Search for the cell housing the specified text and yield its [X, Y] center coordinate. 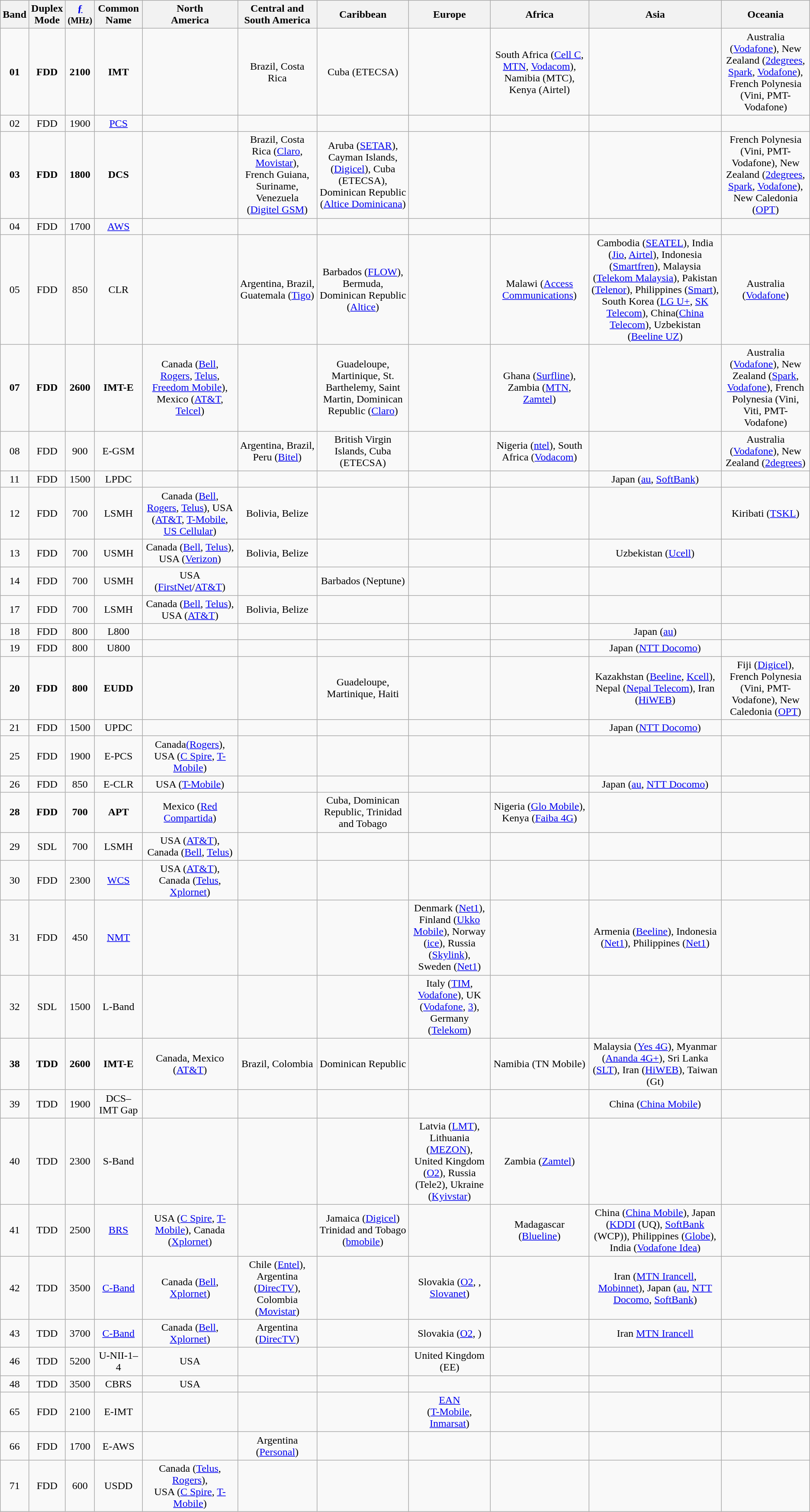
EUDD [119, 688]
21 [15, 728]
07 [15, 388]
25 [15, 756]
Guadeloupe, Martinique, Haiti [363, 688]
AWS [119, 226]
Canada (Bell, Rogers, Telus), USA (AT&T, T-Mobile, US Cellular) [190, 513]
Argentina (DirecTV) [277, 1334]
USA (FirstNet/AT&T) [190, 581]
PCS [119, 123]
28 [15, 812]
Canada(Rogers),USA (C Spire, T-Mobile) [190, 756]
U-NII-1–4 [119, 1361]
Brazil, Costa Rica (Claro, Movistar), French Guiana, Suriname, Venezuela (Digitel GSM) [277, 175]
38 [15, 1064]
Mexico (Red Compartida) [190, 812]
LPDC [119, 479]
Canada (Bell, Telus), USA (AT&T) [190, 609]
12 [15, 513]
Caribbean [363, 15]
48 [15, 1384]
Central and South America [277, 15]
39 [15, 1103]
Italy (TIM, Vodafone), UK (Vodafone, 3), Germany (Telekom) [450, 1007]
Jamaica (Digicel)Trinidad and Tobago (bmobile) [363, 1230]
USA (C Spire, T-Mobile), Canada (Xplornet) [190, 1230]
E-PCS [119, 756]
DCS [119, 175]
DuplexMode [47, 15]
18 [15, 632]
01 [15, 72]
Malawi (Access Communications) [540, 290]
14 [15, 581]
Canada, Mexico (AT&T) [190, 1064]
02 [15, 123]
Band [15, 15]
Africa [540, 15]
Guadeloupe, Martinique, St. Barthelemy, Saint Martin, Dominican Republic (Claro) [363, 388]
43 [15, 1334]
600 [80, 1486]
Japan (au, SoftBank) [655, 479]
IMT [119, 72]
USDD [119, 1486]
Japan (au, NTT Docomo) [655, 784]
S-Band [119, 1161]
08 [15, 451]
U800 [119, 648]
Dominican Republic [363, 1064]
Kiribati (TSKL) [765, 513]
2500 [80, 1230]
40 [15, 1161]
13 [15, 553]
ƒ(MHz) [80, 15]
South Africa (Cell C, MTN, Vodacom), Namibia (MTC), Kenya (Airtel) [540, 72]
Armenia (Beeline), Indonesia (Net1), Philippines (Net1) [655, 937]
30 [15, 880]
DCS–IMT Gap [119, 1103]
Latvia (LMT), Lithuania (MEZON), United Kingdom (O2), Russia (Tele2), Ukraine (Kyivstar) [450, 1161]
Japan (au) [655, 632]
26 [15, 784]
Nigeria (ntel), South Africa (Vodacom) [540, 451]
Iran MTN Irancell [655, 1334]
Iran (MTN Irancell, Mobinnet), Japan (au, NTT Docomo, SoftBank) [655, 1287]
Slovakia (O2, , Slovanet) [450, 1287]
Australia (Vodafone) [765, 290]
United Kingdom (EE) [450, 1361]
Argentina, Brazil, Guatemala (Tigo) [277, 290]
APT [119, 812]
Canada (Telus, Rogers), USA (C Spire, T-Mobile) [190, 1486]
WCS [119, 880]
17 [15, 609]
Slovakia (O2, ) [450, 1334]
Zambia (Zamtel) [540, 1161]
Australia (Vodafone), New Zealand (2degrees, Spark, Vodafone), French Polynesia (Vini, PMT-Vodafone) [765, 72]
66 [15, 1446]
Australia (Vodafone), New Zealand (2degrees) [765, 451]
Asia [655, 15]
USA (T-Mobile) [190, 784]
E-GSM [119, 451]
BRS [119, 1230]
British Virgin Islands, Cuba (ETECSA) [363, 451]
65 [15, 1412]
Australia (Vodafone), New Zealand (Spark, Vodafone), French Polynesia (Vini, Viti, PMT-Vodafone) [765, 388]
USA (AT&T), Canada (Telus, Xplornet) [190, 880]
Argentina, Brazil, Peru (Bitel) [277, 451]
Brazil, Colombia [277, 1064]
Denmark (Net1), Finland (Ukko Mobile), Norway (ice), Russia (Skylink), Sweden (Net1) [450, 937]
41 [15, 1230]
Namibia (TN Mobile) [540, 1064]
31 [15, 937]
29 [15, 846]
Cuba (ETECSA) [363, 72]
Ghana (Surfline), Zambia (MTN, Zamtel) [540, 388]
Oceania [765, 15]
E-AWS [119, 1446]
46 [15, 1361]
Cuba, Dominican Republic, Trinidad and Tobago [363, 812]
USA (AT&T), Canada (Bell, Telus) [190, 846]
450 [80, 937]
China (China Mobile), Japan (KDDI (UQ), SoftBank (WCP)), Philippines (Globe), India (Vodafone Idea) [655, 1230]
Malaysia (Yes 4G), Myanmar (Ananda 4G+), Sri Lanka (SLT), Iran (HiWEB), Taiwan (Gt) [655, 1064]
Chile (Entel), Argentina (DirecTV), Colombia (Movistar) [277, 1287]
EAN(T-Mobile, Inmarsat) [450, 1412]
Kazakhstan (Beeline, Kcell), Nepal (Nepal Telecom), Iran (HiWEB) [655, 688]
Brazil, Costa Rica [277, 72]
5200 [80, 1361]
19 [15, 648]
11 [15, 479]
E-IMT [119, 1412]
Madagascar (Blueline) [540, 1230]
900 [80, 451]
32 [15, 1007]
Barbados (Neptune) [363, 581]
China (China Mobile) [655, 1103]
04 [15, 226]
71 [15, 1486]
E-CLR [119, 784]
CLR [119, 290]
Europe [450, 15]
Canada (Bell, Rogers, Telus, Freedom Mobile), Mexico (AT&T, Telcel) [190, 388]
Argentina (Personal) [277, 1446]
CBRS [119, 1384]
Aruba (SETAR), Cayman Islands, (Digicel), Cuba (ETECSA), Dominican Republic (Altice Dominicana) [363, 175]
NorthAmerica [190, 15]
Uzbekistan (Ucell) [655, 553]
CommonName [119, 15]
Canada (Bell, Telus), USA (Verizon) [190, 553]
L‑Band [119, 1007]
05 [15, 290]
Barbados (FLOW), Bermuda, Dominican Republic (Altice) [363, 290]
20 [15, 688]
03 [15, 175]
French Polynesia (Vini, PMT-Vodafone), New Zealand (2degrees, Spark, Vodafone), New Caledonia (OPT) [765, 175]
NMT [119, 937]
Nigeria (Glo Mobile), Kenya (Faiba 4G) [540, 812]
L800 [119, 632]
3700 [80, 1334]
UPDC [119, 728]
1800 [80, 175]
42 [15, 1287]
Fiji (Digicel), French Polynesia (Vini, PMT-Vodafone), New Caledonia (OPT) [765, 688]
